Search for the cell housing the specified text and yield its [x, y] center coordinate. 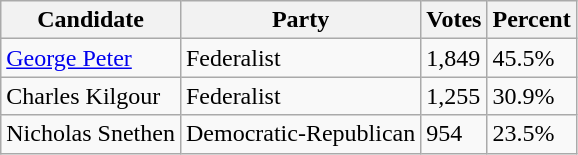
Candidate [91, 20]
Party [300, 20]
Percent [532, 20]
954 [454, 134]
45.5% [532, 58]
George Peter [91, 58]
Nicholas Snethen [91, 134]
Votes [454, 20]
23.5% [532, 134]
1,849 [454, 58]
1,255 [454, 96]
30.9% [532, 96]
Charles Kilgour [91, 96]
Democratic-Republican [300, 134]
